Provide the (X, Y) coordinate of the cell's center where the given text is located.  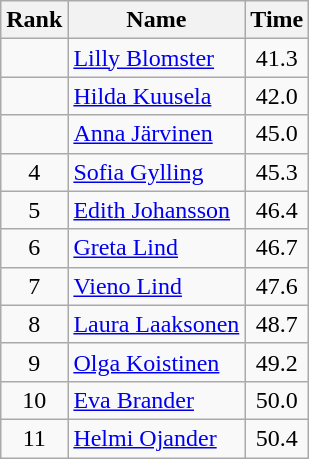
46.7 (277, 248)
41.3 (277, 58)
Hilda Kuusela (156, 96)
45.3 (277, 172)
46.4 (277, 210)
9 (34, 362)
6 (34, 248)
Name (156, 20)
42.0 (277, 96)
47.6 (277, 286)
7 (34, 286)
48.7 (277, 324)
50.0 (277, 400)
11 (34, 438)
Helmi Ojander (156, 438)
Edith Johansson (156, 210)
Sofia Gylling (156, 172)
4 (34, 172)
45.0 (277, 134)
Laura Laaksonen (156, 324)
Greta Lind (156, 248)
49.2 (277, 362)
Vieno Lind (156, 286)
Olga Koistinen (156, 362)
10 (34, 400)
Rank (34, 20)
5 (34, 210)
Anna Järvinen (156, 134)
Eva Brander (156, 400)
Time (277, 20)
8 (34, 324)
Lilly Blomster (156, 58)
50.4 (277, 438)
